Capture the cell that displays the provided text and extract its (X, Y) central coordinate. 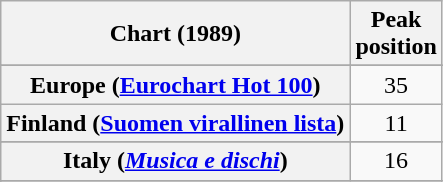
16 (396, 161)
Europe (Eurochart Hot 100) (176, 85)
Chart (1989) (176, 34)
35 (396, 85)
Peakposition (396, 34)
Finland (Suomen virallinen lista) (176, 123)
11 (396, 123)
Italy (Musica e dischi) (176, 161)
